Locate the cell with the specified text and output its (x, y) center coordinate. 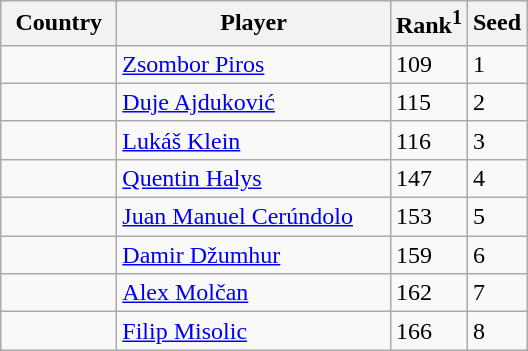
Rank1 (428, 24)
Alex Molčan (254, 293)
Quentin Halys (254, 178)
6 (496, 255)
Seed (496, 24)
7 (496, 293)
Juan Manuel Cerúndolo (254, 217)
109 (428, 64)
1 (496, 64)
Zsombor Piros (254, 64)
Damir Džumhur (254, 255)
Player (254, 24)
2 (496, 102)
3 (496, 140)
5 (496, 217)
Country (59, 24)
147 (428, 178)
162 (428, 293)
116 (428, 140)
4 (496, 178)
Filip Misolic (254, 331)
166 (428, 331)
8 (496, 331)
Lukáš Klein (254, 140)
115 (428, 102)
153 (428, 217)
Duje Ajduković (254, 102)
159 (428, 255)
